Return the (x, y) coordinate for the center point of the cell that contains the specified text.  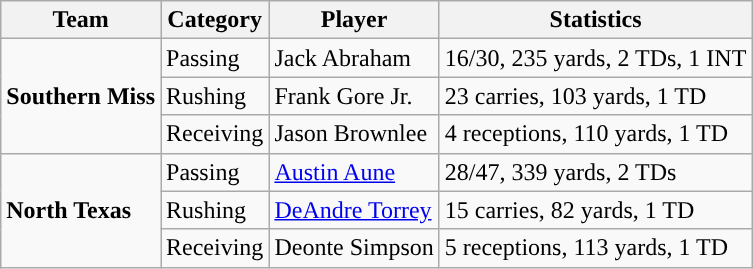
Frank Gore Jr. (354, 96)
Player (354, 20)
5 receptions, 113 yards, 1 TD (596, 248)
Southern Miss (81, 96)
16/30, 235 yards, 2 TDs, 1 INT (596, 58)
DeAndre Torrey (354, 210)
Category (214, 20)
North Texas (81, 210)
28/47, 339 yards, 2 TDs (596, 172)
Jack Abraham (354, 58)
4 receptions, 110 yards, 1 TD (596, 134)
Team (81, 20)
23 carries, 103 yards, 1 TD (596, 96)
Statistics (596, 20)
Deonte Simpson (354, 248)
Austin Aune (354, 172)
Jason Brownlee (354, 134)
15 carries, 82 yards, 1 TD (596, 210)
